Capture the cell that displays the provided text and extract its [X, Y] central coordinate. 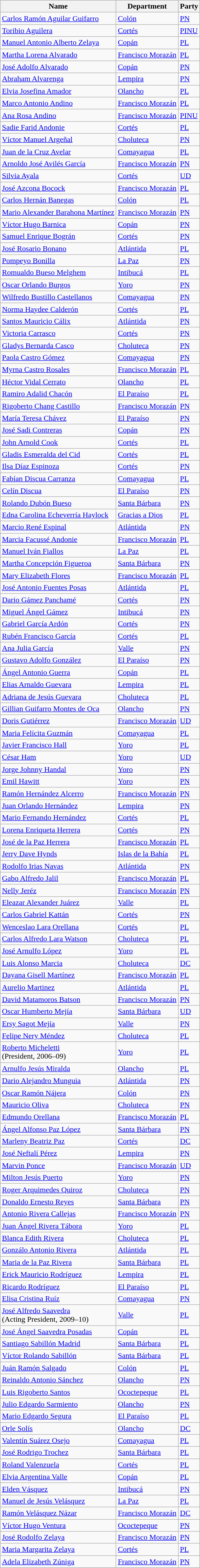
Víctor Manuel Argeñal [58, 139]
Ana Rosa Andino [58, 115]
Oscar Ramón Nájera [58, 1093]
Ramiro Adalid Chacón [58, 394]
Party [189, 6]
Valentín Suárez Osejo [58, 1440]
Islas de la Bahía [147, 854]
Ersy Sagot Mejía [58, 1024]
Gladys Bernarda Casco [58, 345]
Dario Alejandro Munguia [58, 1081]
Miguel Ángel Gámez [58, 612]
Felipe Nery Méndez [58, 1036]
Abraham Alvarenga [58, 79]
Aurelio Martinez [58, 987]
Carlos Ramón Aguilar Guifarro [58, 18]
Mario Fernando Hernández [58, 818]
Antonio Rivera Callejas [58, 1214]
Doris Gutiérrez [58, 721]
Silvia Ayala [58, 176]
Gladis Esmeralda del Cid [58, 454]
Ricardo Rodríguez [58, 1286]
Reinaldo Antonio Sánchez [58, 1380]
Mario Edgardo Segura [58, 1416]
Roland Valenzuela [58, 1465]
José Sadi Contreras [58, 430]
Mario Alexander Barahona Martínez [58, 212]
Marvin Ponce [58, 1165]
Victoria Carrasco [58, 333]
Gracias a Dios [147, 515]
Carlos Hernán Banegas [58, 200]
Julio Edgardo Sarmiento [58, 1404]
José Adolfo Alvarado [58, 67]
Martha Concepción Figueroa [58, 563]
Elisa Cristina Ruíz [58, 1298]
Ana Julia García [58, 648]
Luis Rigoberto Santos [58, 1392]
Paola Castro Gómez [58, 358]
Dario Gámez Panchamé [58, 600]
Nelly Jeréz [58, 890]
Manuel Antonio Alberto Zelaya [58, 43]
Roberto Micheletti(President, 2006–09) [58, 1052]
Juán Ramón Salgado [58, 1368]
Rolando Dubón Bueso [58, 503]
Elvia Josefina Amador [58, 91]
Erick Mauricio Rodríguez [58, 1274]
Rigoberto Chang Castillo [58, 406]
Sadie Farid Andonie [58, 127]
Gillian Guifarro Montes de Oca [58, 709]
Marco Antonio Andino [58, 103]
Mary Elizabeth Flores [58, 576]
Celín Discua [58, 491]
Jorge Johnny Handal [58, 769]
Marcio René Espinal [58, 527]
Adriana de Jesús Guevara [58, 696]
Carlos Gabriel Kattán [58, 914]
José Rodrigo Trochez [58, 1452]
Manuel de Jesús Velásquez [58, 1501]
Víctor Rolando Sabillón [58, 1356]
Gustavo Adolfo González [58, 660]
Mauricio Oliva [58, 1105]
Samuel Enrique Bográn [58, 236]
José Rodolfo Zelaya [58, 1537]
Lorena Enriqueta Herrera [58, 830]
Arnulfo Jesús Miralda [58, 1068]
Adela Elizabeth Zúniga [58, 1562]
Marleny Beatriz Paz [58, 1141]
Edna Carolina Echeverría Haylock [58, 515]
Wilfredo Bustillo Castellanos [58, 297]
Santiago Sabillón Madrid [58, 1344]
Santos Mauricio Cálix [58, 321]
Gonzálo Antonio Rivera [58, 1250]
Víctor Hugo Barnica [58, 224]
Juan Orlando Hernández [58, 806]
Javier Francisco Hall [58, 745]
Pompeyo Bonilla [58, 261]
Rubén Francisco García [58, 636]
César Ham [58, 757]
Maria de la Paz Rivera [58, 1262]
Romualdo Bueso Melghem [58, 273]
José Alfredo Saavedra (Acting President, 2009–10) [58, 1315]
José Ángel Saavedra Posadas [58, 1332]
Arnoldo José Avilés García [58, 164]
Myrna Castro Rosales [58, 370]
Fabían Discua Carranza [58, 479]
Ángel Antonio Guerra [58, 672]
Héctor Vidal Cerrato [58, 382]
María Teresa Chávez [58, 418]
Juan de la Cruz Avelar [58, 152]
Víctor Hugo Ventura [58, 1525]
Elden Vásquez [58, 1489]
Elvia Argentina Valle [58, 1477]
Edmundo Orellana [58, 1117]
Juan Ángel Rivera Tábora [58, 1226]
Department [147, 6]
Martha Lorena Alvarado [58, 55]
Blanca Edith Rivera [58, 1238]
Jerry Dave Hynds [58, 854]
Gabriel García Ardón [58, 624]
Elias Arnaldo Guevara [58, 684]
Toribio Aguilera [58, 31]
José Antonio Fuentes Posas [58, 588]
Donaldo Ernesto Reyes [58, 1202]
José Arnulfo López [58, 951]
José Rosario Bonano [58, 248]
Manuel Iván Fiallos [58, 551]
Gabo Alfredo Jalil [58, 878]
Ángel Alfonso Paz López [58, 1129]
Rodolfo Irias Navas [58, 866]
Oscar Humberto Mejía [58, 1011]
Carlos Alfredo Lara Watson [58, 939]
Maria Felícita Guzmán [58, 733]
José de la Paz Herrera [58, 842]
Eleazar Alexander Juárez [58, 902]
Roger Arquimedes Quiroz [58, 1190]
Ramón Hernández Alcerro [58, 794]
Milton Jesús Puerto [58, 1178]
Oscar Orlando Burgos [58, 285]
John Arnold Cook [58, 442]
Name [58, 6]
Dayana Gisell Martínez [58, 975]
David Matamoros Batson [58, 999]
Luis Alonso Marcia [58, 963]
Wenceslao Lara Orellana [58, 927]
Emil Hawitt [58, 781]
Orle Solís [58, 1428]
Ilsa Díaz Espinoza [58, 466]
José Neftalí Pérez [58, 1153]
José Azcona Bocock [58, 188]
Norma Haydee Calderón [58, 309]
Ramón Velásquez Názar [58, 1513]
Maria Margarita Zelaya [58, 1550]
Marcia Facussé Andonie [58, 539]
